Output the [X, Y] coordinate of the center of the cell containing the given text.  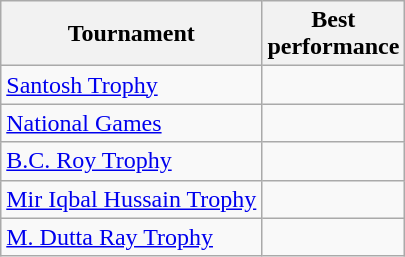
Santosh Trophy [132, 85]
National Games [132, 123]
M. Dutta Ray Trophy [132, 237]
Bestperformance [334, 34]
Tournament [132, 34]
B.C. Roy Trophy [132, 161]
Mir Iqbal Hussain Trophy [132, 199]
